Return [x, y] of the center of cell containing provided text 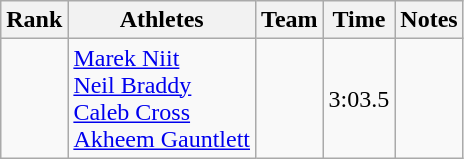
3:03.5 [359, 98]
Athletes [162, 20]
Team [290, 20]
Marek NiitNeil BraddyCaleb CrossAkheem Gauntlett [162, 98]
Time [359, 20]
Rank [34, 20]
Notes [429, 20]
